Extract the [X, Y] coordinate from the center of the cell holding the provided text.  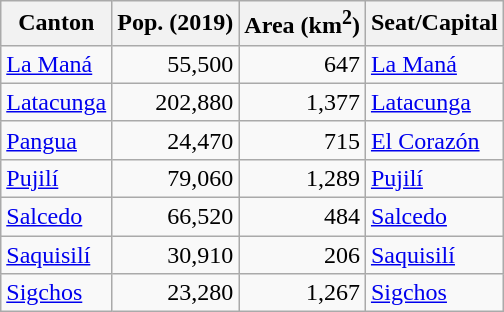
Area (km2) [302, 24]
206 [302, 255]
Canton [56, 24]
30,910 [176, 255]
23,280 [176, 293]
El Corazón [434, 140]
Pangua [56, 140]
24,470 [176, 140]
1,267 [302, 293]
202,880 [176, 102]
647 [302, 64]
Seat/Capital [434, 24]
1,377 [302, 102]
484 [302, 217]
79,060 [176, 178]
55,500 [176, 64]
Pop. (2019) [176, 24]
1,289 [302, 178]
715 [302, 140]
66,520 [176, 217]
